Detect which cell encompasses the target text, then output its (X, Y) center coordinate. 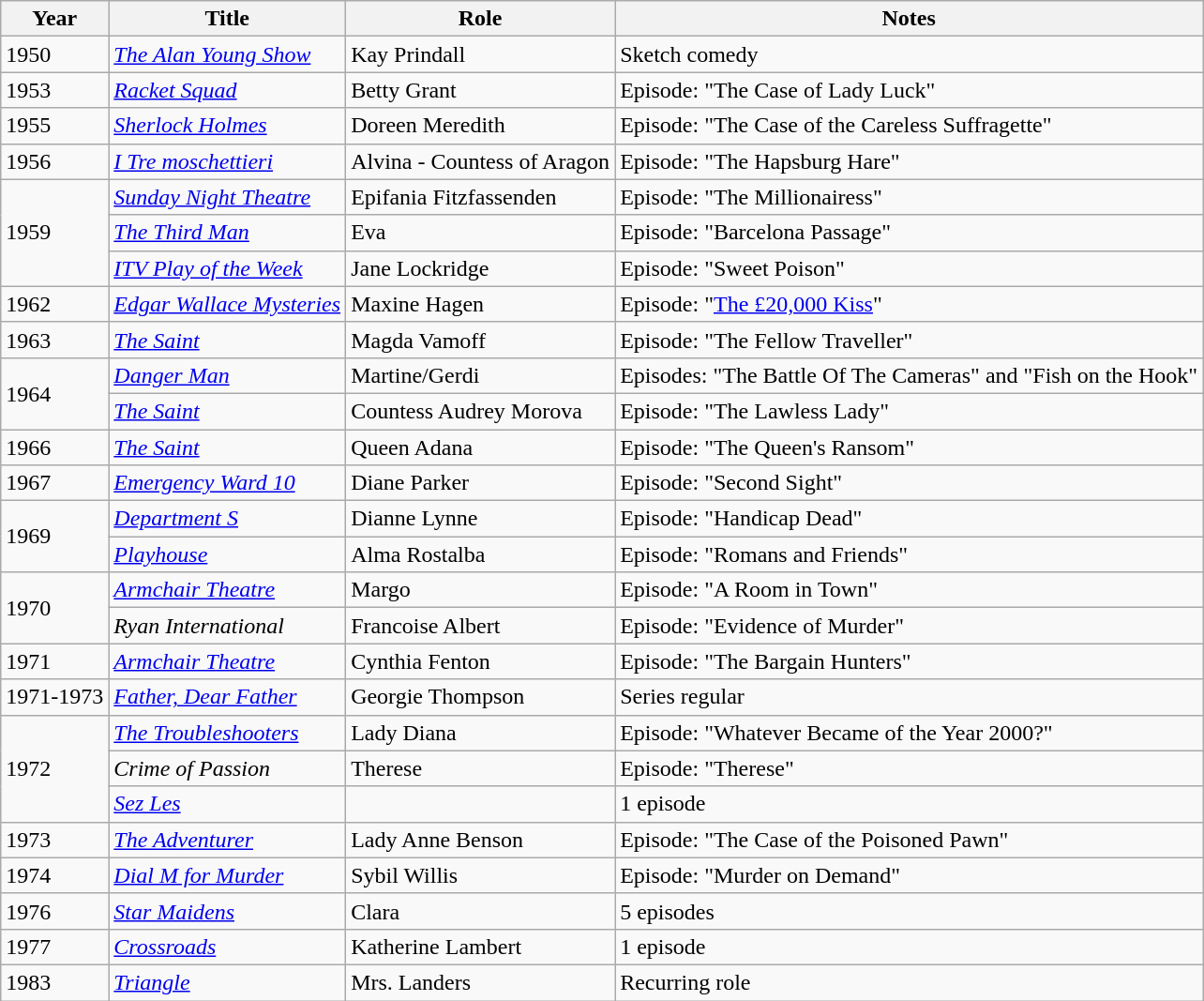
Episode: "The Millionairess" (910, 197)
1973 (54, 840)
I Tre moschettieri (227, 161)
Emergency Ward 10 (227, 483)
Racket Squad (227, 90)
Alma Rostalba (480, 554)
1967 (54, 483)
Episode: "The Queen's Ransom" (910, 447)
1950 (54, 54)
Series regular (910, 697)
Triangle (227, 982)
Episode: "Therese" (910, 768)
Playhouse (227, 554)
Episode: "Whatever Became of the Year 2000?" (910, 733)
1966 (54, 447)
Recurring role (910, 982)
Betty Grant (480, 90)
Jane Lockridge (480, 268)
Ryan International (227, 626)
The Alan Young Show (227, 54)
Episode: "The Case of Lady Luck" (910, 90)
Episode: "The Hapsburg Hare" (910, 161)
1972 (54, 768)
Sez Les (227, 804)
Sherlock Holmes (227, 126)
The Troubleshooters (227, 733)
Kay Prindall (480, 54)
Maxine Hagen (480, 304)
Danger Man (227, 375)
ITV Play of the Week (227, 268)
Countess Audrey Morova (480, 411)
Georgie Thompson (480, 697)
Episode: "The Fellow Traveller" (910, 340)
Episode: "The Case of the Careless Suffragette" (910, 126)
Therese (480, 768)
1974 (54, 875)
Year (54, 19)
Episode: "Handicap Dead" (910, 519)
Title (227, 19)
Episode: "Second Sight" (910, 483)
Doreen Meredith (480, 126)
Diane Parker (480, 483)
Sybil Willis (480, 875)
Notes (910, 19)
1983 (54, 982)
1955 (54, 126)
Queen Adana (480, 447)
5 episodes (910, 911)
Episode: "The Case of the Poisoned Pawn" (910, 840)
Episode: "Evidence of Murder" (910, 626)
1962 (54, 304)
Eva (480, 233)
1959 (54, 233)
1953 (54, 90)
1964 (54, 393)
Episode: "Romans and Friends" (910, 554)
1956 (54, 161)
The Adventurer (227, 840)
1977 (54, 947)
The Third Man (227, 233)
Episode: "A Room in Town" (910, 590)
Episode: "The Lawless Lady" (910, 411)
Margo (480, 590)
1963 (54, 340)
1970 (54, 608)
1969 (54, 537)
1971 (54, 661)
Episode: "The £20,000 Kiss" (910, 304)
Cynthia Fenton (480, 661)
Crime of Passion (227, 768)
Alvina - Countess of Aragon (480, 161)
Episode: "The Bargain Hunters" (910, 661)
Martine/Gerdi (480, 375)
Francoise Albert (480, 626)
Episodes: "The Battle Of The Cameras" and "Fish on the Hook" (910, 375)
1971-1973 (54, 697)
1976 (54, 911)
Role (480, 19)
Department S (227, 519)
Clara (480, 911)
Magda Vamoff (480, 340)
Lady Diana (480, 733)
Dianne Lynne (480, 519)
Katherine Lambert (480, 947)
Dial M for Murder (227, 875)
Sketch comedy (910, 54)
Episode: "Barcelona Passage" (910, 233)
Episode: "Murder on Demand" (910, 875)
Crossroads (227, 947)
Edgar Wallace Mysteries (227, 304)
Mrs. Landers (480, 982)
Sunday Night Theatre (227, 197)
Episode: "Sweet Poison" (910, 268)
Father, Dear Father (227, 697)
Epifania Fitzfassenden (480, 197)
Star Maidens (227, 911)
Lady Anne Benson (480, 840)
